From the cell containing the given text, extract its center point as (X, Y) coordinate. 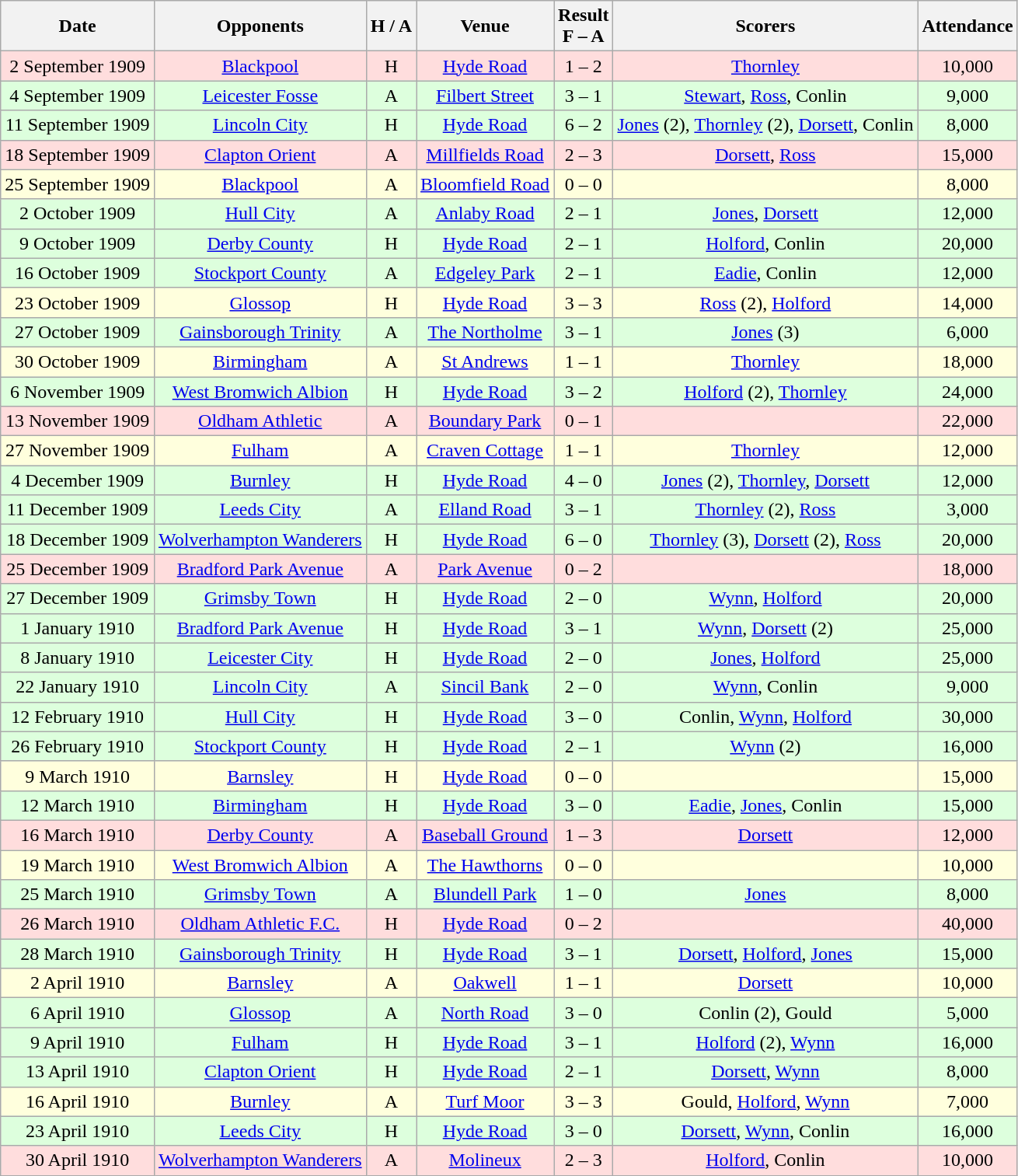
30 October 1909 (78, 361)
Millfields Road (485, 155)
1 January 1910 (78, 628)
Date (78, 26)
6 – 0 (584, 539)
26 February 1910 (78, 746)
12 March 1910 (78, 805)
Dorsett, Wynn, Conlin (765, 1131)
Opponents (260, 26)
12 February 1910 (78, 717)
18 December 1909 (78, 539)
North Road (485, 1013)
Jones, Dorsett (765, 214)
6,000 (967, 332)
30 April 1910 (78, 1160)
Leicester City (260, 658)
Edgeley Park (485, 273)
9 April 1910 (78, 1042)
18 September 1909 (78, 155)
2 April 1910 (78, 983)
6 April 1910 (78, 1013)
4 – 0 (584, 480)
Wynn, Dorsett (2) (765, 628)
Sincil Bank (485, 687)
3 – 2 (584, 391)
Eadie, Jones, Conlin (765, 805)
Venue (485, 26)
6 November 1909 (78, 391)
The Northolme (485, 332)
Blundell Park (485, 895)
Dorsett, Wynn (765, 1072)
Scorers (765, 26)
Bloomfield Road (485, 184)
28 March 1910 (78, 954)
Jones (2), Thornley (2), Dorsett, Conlin (765, 125)
Dorsett, Holford, Jones (765, 954)
Turf Moor (485, 1101)
25 September 1909 (78, 184)
25 March 1910 (78, 895)
13 April 1910 (78, 1072)
Attendance (967, 26)
23 April 1910 (78, 1131)
Jones (765, 895)
3,000 (967, 510)
H / A (391, 26)
Thornley (3), Dorsett (2), Ross (765, 539)
16 March 1910 (78, 835)
4 September 1909 (78, 96)
16 October 1909 (78, 273)
Jones (3) (765, 332)
13 November 1909 (78, 421)
14,000 (967, 302)
22 January 1910 (78, 687)
Ross (2), Holford (765, 302)
Molineux (485, 1160)
25 December 1909 (78, 569)
8 January 1910 (78, 658)
2 September 1909 (78, 66)
4 December 1909 (78, 480)
9 March 1910 (78, 776)
22,000 (967, 421)
Oldham Athletic (260, 421)
Gould, Holford, Wynn (765, 1101)
Park Avenue (485, 569)
30,000 (967, 717)
Wynn, Conlin (765, 687)
26 March 1910 (78, 924)
St Andrews (485, 361)
16 April 1910 (78, 1101)
1 – 2 (584, 66)
Baseball Ground (485, 835)
Dorsett, Ross (765, 155)
Wynn, Holford (765, 598)
7,000 (967, 1101)
Oldham Athletic F.C. (260, 924)
11 September 1909 (78, 125)
27 November 1909 (78, 451)
11 December 1909 (78, 510)
Elland Road (485, 510)
27 October 1909 (78, 332)
ResultF – A (584, 26)
Filbert Street (485, 96)
0 – 1 (584, 421)
Craven Cottage (485, 451)
9 October 1909 (78, 243)
6 – 2 (584, 125)
Holford (2), Thornley (765, 391)
Jones (2), Thornley, Dorsett (765, 480)
Stewart, Ross, Conlin (765, 96)
Thornley (2), Ross (765, 510)
1 – 3 (584, 835)
19 March 1910 (78, 865)
1 – 0 (584, 895)
Eadie, Conlin (765, 273)
Leicester Fosse (260, 96)
24,000 (967, 391)
5,000 (967, 1013)
The Hawthorns (485, 865)
Conlin (2), Gould (765, 1013)
Boundary Park (485, 421)
23 October 1909 (78, 302)
2 October 1909 (78, 214)
Oakwell (485, 983)
Anlaby Road (485, 214)
Jones, Holford (765, 658)
Holford (2), Wynn (765, 1042)
Conlin, Wynn, Holford (765, 717)
27 December 1909 (78, 598)
Wynn (2) (765, 746)
40,000 (967, 924)
